Detect which cell encompasses the target text, then output its (X, Y) center coordinate. 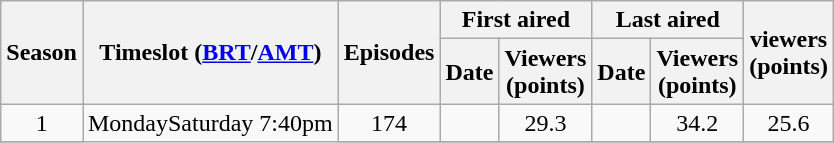
Last aired (668, 20)
Episodes (389, 52)
Timeslot (BRT/AMT) (210, 52)
25.6 (789, 123)
1 (42, 123)
34.2 (698, 123)
MondaySaturday 7:40pm (210, 123)
29.3 (546, 123)
Season (42, 52)
First aired (516, 20)
viewers (points) (789, 52)
174 (389, 123)
